Return (X, Y) of the center of cell containing provided text 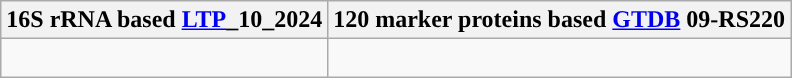
120 marker proteins based GTDB 09-RS220 (560, 20)
16S rRNA based LTP_10_2024 (164, 20)
